For the text-containing cell, return its midpoint in (x, y) coordinate format. 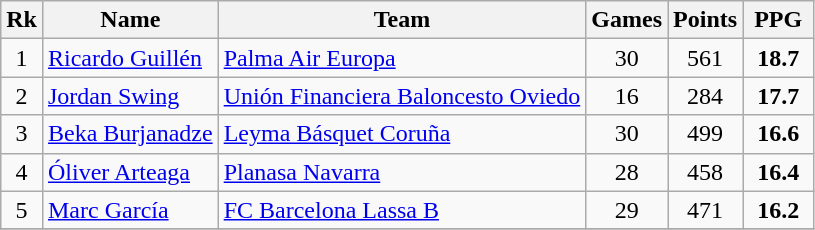
1 (22, 58)
5 (22, 210)
471 (706, 210)
Rk (22, 20)
28 (627, 172)
18.7 (778, 58)
499 (706, 134)
PPG (778, 20)
Marc García (130, 210)
Planasa Navarra (402, 172)
Óliver Arteaga (130, 172)
Leyma Básquet Coruña (402, 134)
Name (130, 20)
Team (402, 20)
Unión Financiera Baloncesto Oviedo (402, 96)
Palma Air Europa (402, 58)
Ricardo Guillén (130, 58)
3 (22, 134)
16.4 (778, 172)
Beka Burjanadze (130, 134)
284 (706, 96)
2 (22, 96)
Points (706, 20)
16 (627, 96)
Jordan Swing (130, 96)
29 (627, 210)
16.6 (778, 134)
561 (706, 58)
16.2 (778, 210)
17.7 (778, 96)
FC Barcelona Lassa B (402, 210)
4 (22, 172)
Games (627, 20)
458 (706, 172)
